Return the (x, y) coordinate for the center point of the cell that contains the specified text.  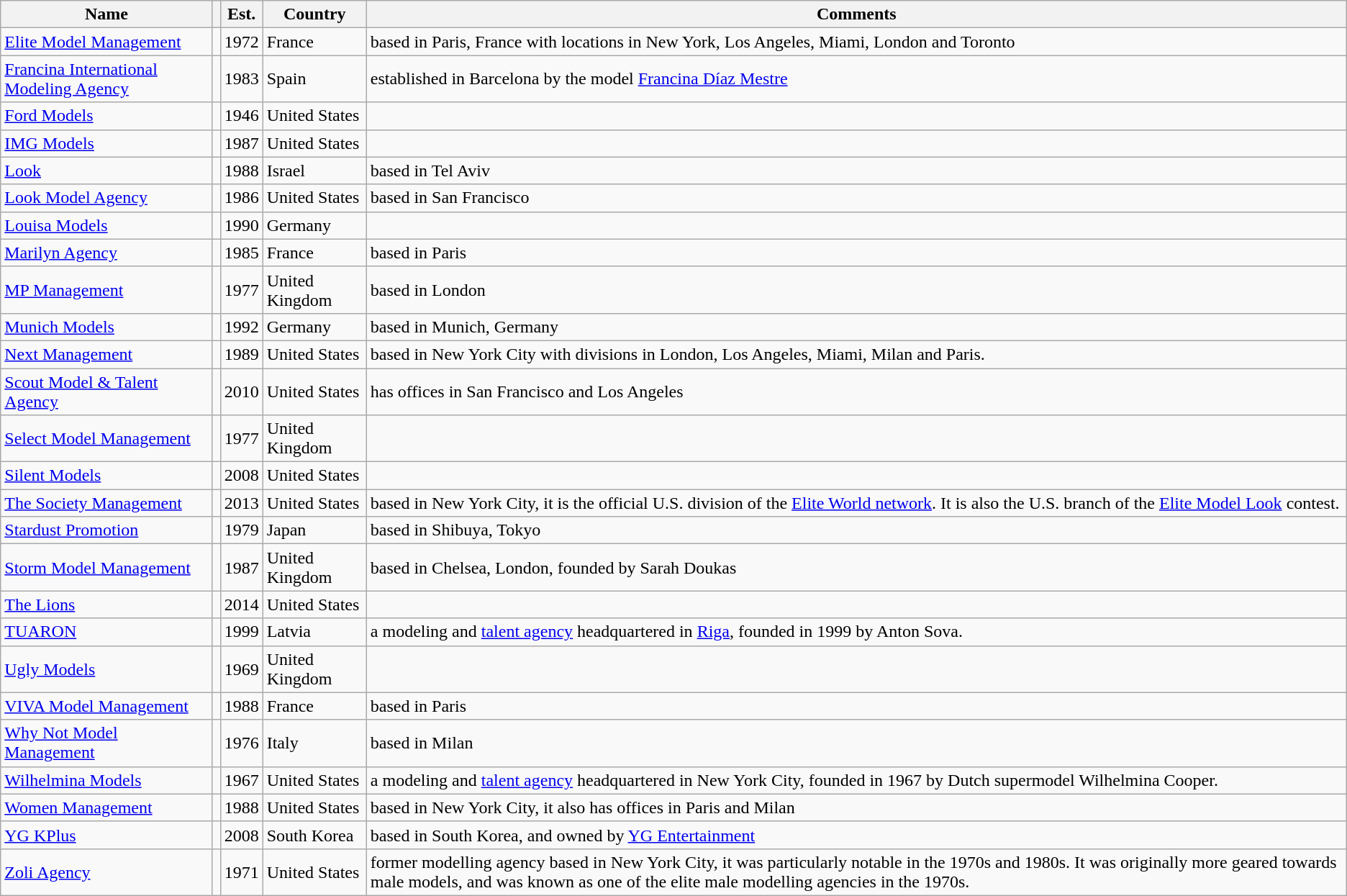
based in Paris, France with locations in New York, Los Angeles, Miami, London and Toronto (856, 42)
YG KPlus (106, 835)
Name (106, 14)
1969 (242, 669)
1985 (242, 253)
MP Management (106, 289)
The Lions (106, 605)
Latvia (314, 632)
1976 (242, 743)
The Society Management (106, 503)
Est. (242, 14)
Comments (856, 14)
a modeling and talent agency headquartered in Riga, founded in 1999 by Anton Sova. (856, 632)
Next Management (106, 354)
Spain (314, 79)
1986 (242, 198)
based in New York City with divisions in London, Los Angeles, Miami, Milan and Paris. (856, 354)
based in Shibuya, Tokyo (856, 530)
1967 (242, 780)
Ugly Models (106, 669)
Why Not Model Management (106, 743)
1983 (242, 79)
Munich Models (106, 327)
1946 (242, 116)
Israel (314, 171)
based in Munich, Germany (856, 327)
based in London (856, 289)
Elite Model Management (106, 42)
Italy (314, 743)
Silent Models (106, 476)
Look (106, 171)
Stardust Promotion (106, 530)
based in San Francisco (856, 198)
Scout Model & Talent Agency (106, 392)
IMG Models (106, 143)
a modeling and talent agency headquartered in New York City, founded in 1967 by Dutch supermodel Wilhelmina Cooper. (856, 780)
based in South Korea, and owned by YG Entertainment (856, 835)
Marilyn Agency (106, 253)
Look Model Agency (106, 198)
1971 (242, 872)
TUARON (106, 632)
VIVA Model Management (106, 706)
Ford Models (106, 116)
Japan (314, 530)
Francina International Modeling Agency (106, 79)
Select Model Management (106, 439)
based in Chelsea, London, founded by Sarah Doukas (856, 567)
2010 (242, 392)
1992 (242, 327)
based in Tel Aviv (856, 171)
1979 (242, 530)
established in Barcelona by the model Francina Díaz Mestre (856, 79)
South Korea (314, 835)
1989 (242, 354)
Storm Model Management (106, 567)
1999 (242, 632)
1972 (242, 42)
Wilhelmina Models (106, 780)
Women Management (106, 807)
2013 (242, 503)
Country (314, 14)
Zoli Agency (106, 872)
based in New York City, it also has offices in Paris and Milan (856, 807)
2014 (242, 605)
based in New York City, it is the official U.S. division of the Elite World network. It is also the U.S. branch of the Elite Model Look contest. (856, 503)
based in Milan (856, 743)
Louisa Models (106, 225)
has offices in San Francisco and Los Angeles (856, 392)
1990 (242, 225)
